Identify which cell holds the provided text, then report its (X, Y) central coordinate. 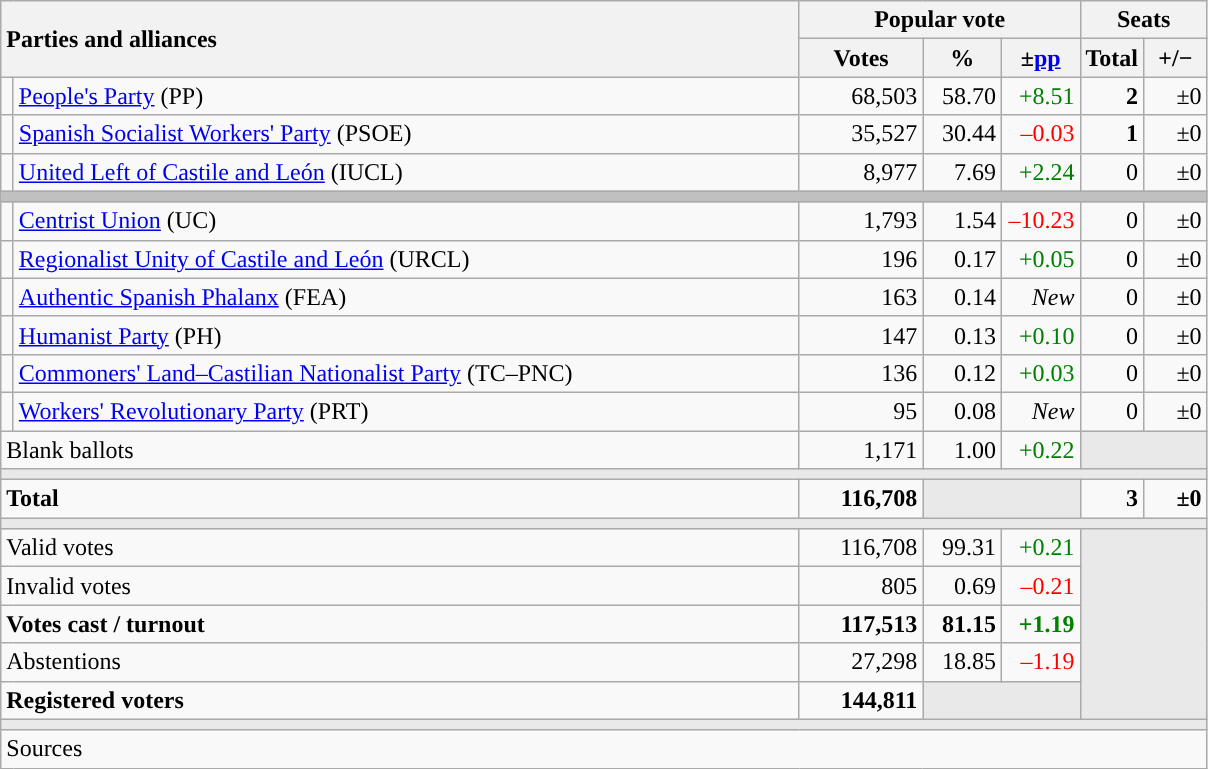
136 (861, 373)
United Left of Castile and León (IUCL) (406, 172)
1.54 (962, 221)
1,171 (861, 449)
% (962, 58)
Parties and alliances (400, 39)
Blank ballots (400, 449)
Popular vote (940, 20)
Regionalist Unity of Castile and León (URCL) (406, 259)
Valid votes (400, 548)
Authentic Spanish Phalanx (FEA) (406, 297)
8,977 (861, 172)
Invalid votes (400, 586)
Centrist Union (UC) (406, 221)
0.08 (962, 411)
58.70 (962, 96)
Registered voters (400, 700)
+0.10 (1040, 335)
196 (861, 259)
Votes (861, 58)
–0.21 (1040, 586)
2 (1112, 96)
+/− (1176, 58)
144,811 (861, 700)
–10.23 (1040, 221)
147 (861, 335)
163 (861, 297)
People's Party (PP) (406, 96)
±pp (1040, 58)
1.00 (962, 449)
81.15 (962, 624)
+0.03 (1040, 373)
30.44 (962, 134)
Commoners' Land–Castilian Nationalist Party (TC–PNC) (406, 373)
–1.19 (1040, 662)
0.12 (962, 373)
0.14 (962, 297)
+1.19 (1040, 624)
95 (861, 411)
+8.51 (1040, 96)
0.17 (962, 259)
1 (1112, 134)
99.31 (962, 548)
117,513 (861, 624)
+0.05 (1040, 259)
+0.22 (1040, 449)
18.85 (962, 662)
+0.21 (1040, 548)
Sources (604, 749)
1,793 (861, 221)
27,298 (861, 662)
805 (861, 586)
Abstentions (400, 662)
Spanish Socialist Workers' Party (PSOE) (406, 134)
Humanist Party (PH) (406, 335)
0.69 (962, 586)
3 (1112, 499)
Votes cast / turnout (400, 624)
35,527 (861, 134)
+2.24 (1040, 172)
68,503 (861, 96)
0.13 (962, 335)
Seats (1144, 20)
7.69 (962, 172)
–0.03 (1040, 134)
Workers' Revolutionary Party (PRT) (406, 411)
